Extract the (x, y) coordinate from the center of the cell holding the provided text.  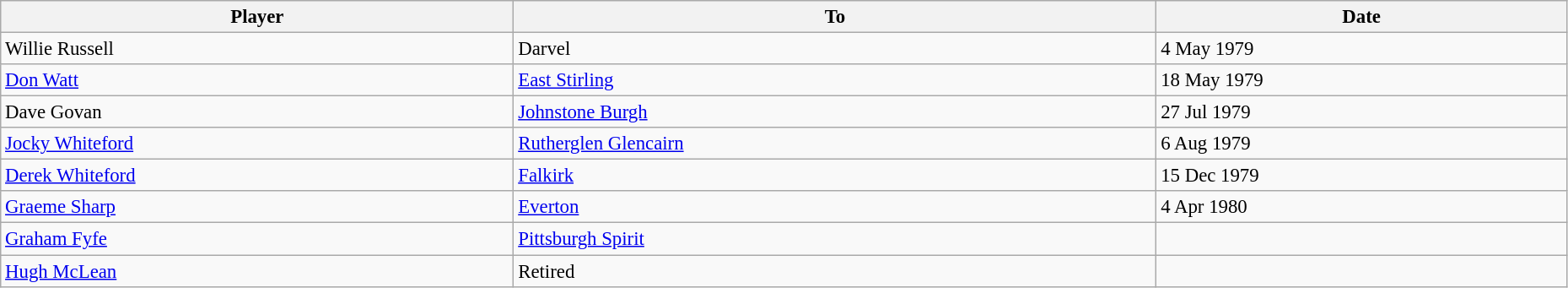
Player (257, 17)
Dave Govan (257, 112)
4 May 1979 (1361, 49)
4 Apr 1980 (1361, 207)
Date (1361, 17)
To (835, 17)
Willie Russell (257, 49)
18 May 1979 (1361, 80)
East Stirling (835, 80)
Jocky Whiteford (257, 144)
Don Watt (257, 80)
Retired (835, 271)
Derek Whiteford (257, 176)
Graham Fyfe (257, 239)
Graeme Sharp (257, 207)
Falkirk (835, 176)
15 Dec 1979 (1361, 176)
6 Aug 1979 (1361, 144)
27 Jul 1979 (1361, 112)
Hugh McLean (257, 271)
Johnstone Burgh (835, 112)
Darvel (835, 49)
Pittsburgh Spirit (835, 239)
Everton (835, 207)
Rutherglen Glencairn (835, 144)
